Search for the cell housing the specified text and yield its (x, y) center coordinate. 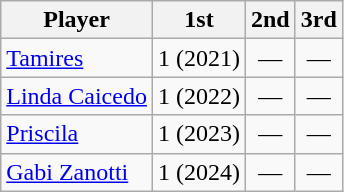
Gabi Zanotti (77, 172)
Player (77, 20)
1st (198, 20)
Tamires (77, 58)
Priscila (77, 134)
1 (2022) (198, 96)
1 (2023) (198, 134)
1 (2021) (198, 58)
1 (2024) (198, 172)
2nd (270, 20)
Linda Caicedo (77, 96)
3rd (318, 20)
